Provide the [X, Y] coordinate of the cell's center where the given text is located.  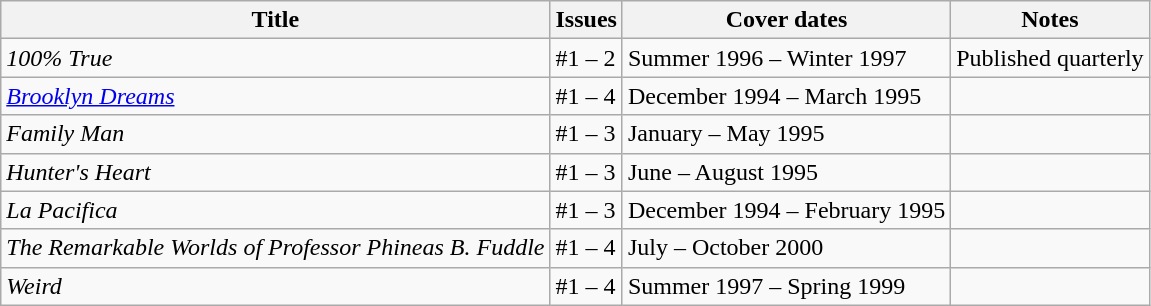
The Remarkable Worlds of Professor Phineas B. Fuddle [276, 248]
January – May 1995 [786, 134]
December 1994 – February 1995 [786, 210]
December 1994 – March 1995 [786, 96]
Weird [276, 286]
June – August 1995 [786, 172]
Notes [1050, 20]
Summer 1997 – Spring 1999 [786, 286]
Hunter's Heart [276, 172]
100% True [276, 58]
Published quarterly [1050, 58]
July – October 2000 [786, 248]
Issues [586, 20]
Family Man [276, 134]
Brooklyn Dreams [276, 96]
Title [276, 20]
La Pacifica [276, 210]
Cover dates [786, 20]
#1 – 2 [586, 58]
Summer 1996 – Winter 1997 [786, 58]
